Return the (x, y) coordinate for the center point of the cell that contains the specified text.  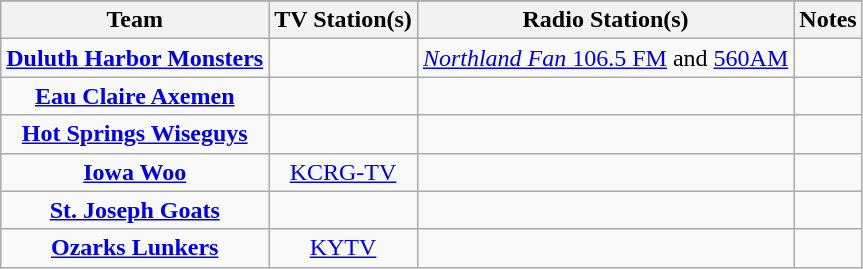
St. Joseph Goats (135, 210)
Hot Springs Wiseguys (135, 134)
Eau Claire Axemen (135, 96)
Ozarks Lunkers (135, 248)
Team (135, 20)
KCRG-TV (344, 172)
KYTV (344, 248)
Duluth Harbor Monsters (135, 58)
Radio Station(s) (605, 20)
Northland Fan 106.5 FM and 560AM (605, 58)
Iowa Woo (135, 172)
Notes (828, 20)
TV Station(s) (344, 20)
